Detect which cell encompasses the target text, then output its (x, y) center coordinate. 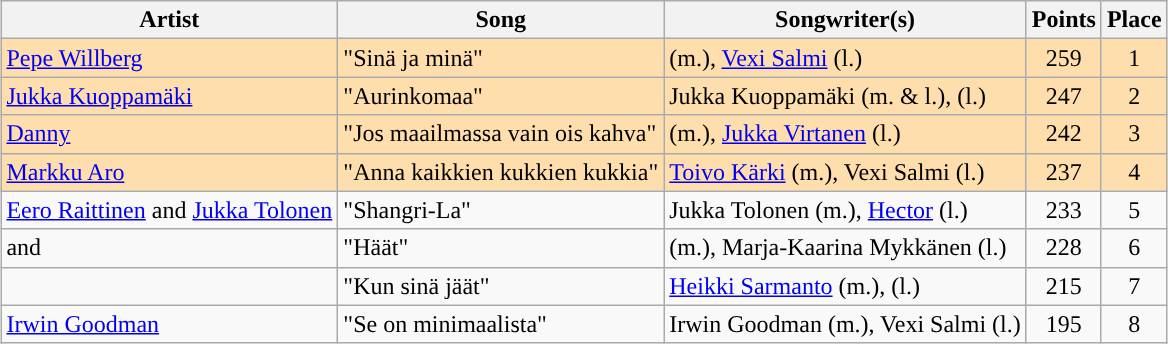
"Aurinkomaa" (501, 96)
(m.), Jukka Virtanen (l.) (846, 134)
215 (1064, 286)
228 (1064, 248)
233 (1064, 210)
Place (1134, 20)
4 (1134, 172)
6 (1134, 248)
Irwin Goodman (170, 324)
Jukka Kuoppamäki (m. & l.), (l.) (846, 96)
"Kun sinä jäät" (501, 286)
259 (1064, 58)
Danny (170, 134)
Artist (170, 20)
242 (1064, 134)
Irwin Goodman (m.), Vexi Salmi (l.) (846, 324)
247 (1064, 96)
"Häät" (501, 248)
(m.), Vexi Salmi (l.) (846, 58)
"Shangri-La" (501, 210)
237 (1064, 172)
Toivo Kärki (m.), Vexi Salmi (l.) (846, 172)
Jukka Tolonen (m.), Hector (l.) (846, 210)
5 (1134, 210)
7 (1134, 286)
1 (1134, 58)
Jukka Kuoppamäki (170, 96)
2 (1134, 96)
Markku Aro (170, 172)
"Se on minimaalista" (501, 324)
"Anna kaikkien kukkien kukkia" (501, 172)
195 (1064, 324)
(m.), Marja-Kaarina Mykkänen (l.) (846, 248)
8 (1134, 324)
and (170, 248)
Pepe Willberg (170, 58)
3 (1134, 134)
Points (1064, 20)
Eero Raittinen and Jukka Tolonen (170, 210)
Songwriter(s) (846, 20)
Song (501, 20)
"Sinä ja minä" (501, 58)
"Jos maailmassa vain ois kahva" (501, 134)
Heikki Sarmanto (m.), (l.) (846, 286)
